Search for the cell housing the specified text and yield its (x, y) center coordinate. 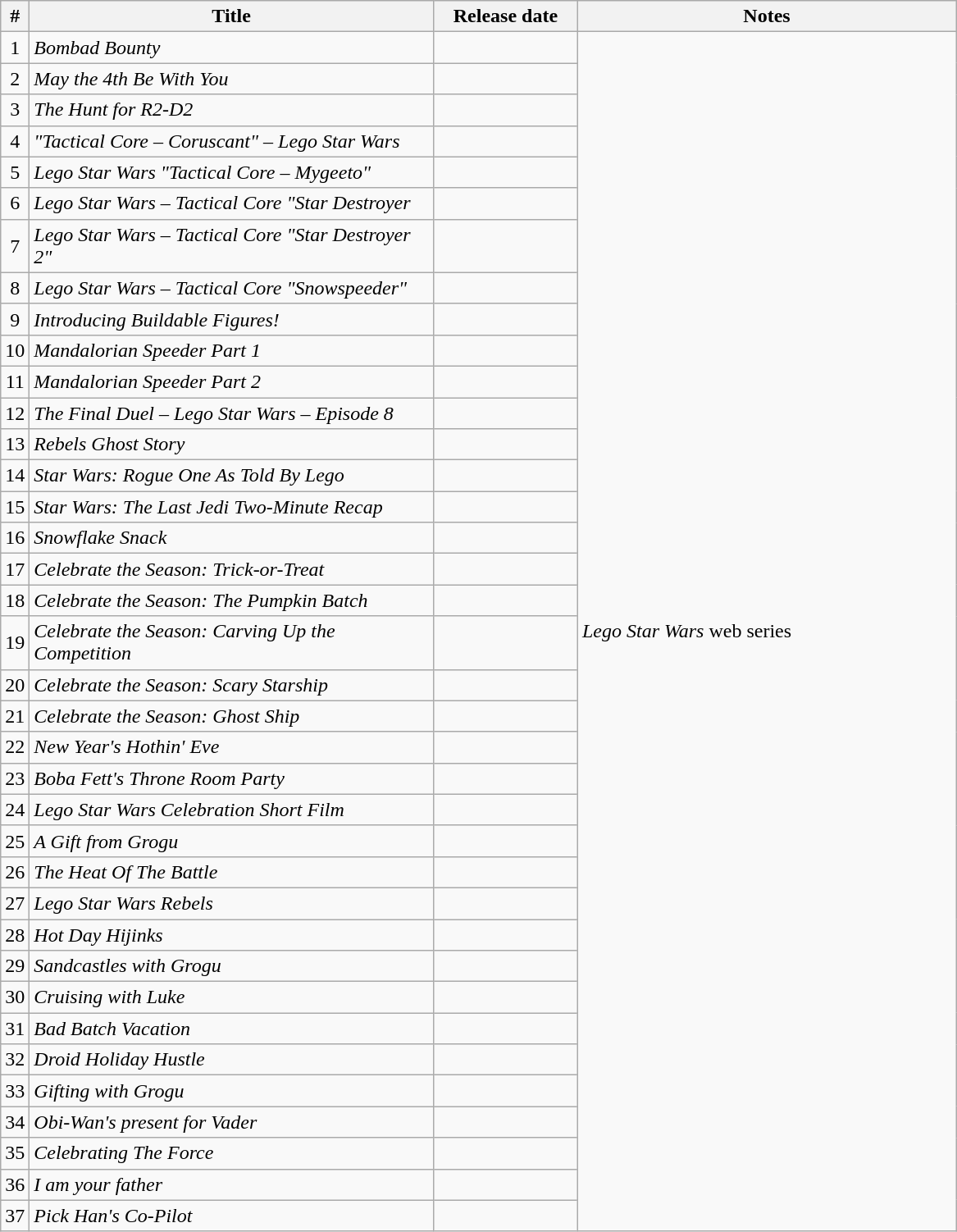
Hot Day Hijinks (231, 934)
5 (15, 172)
35 (15, 1153)
# (15, 16)
6 (15, 203)
28 (15, 934)
Celebrate the Season: The Pumpkin Batch (231, 600)
9 (15, 319)
Notes (766, 16)
Bad Batch Vacation (231, 1029)
Mandalorian Speeder Part 1 (231, 350)
23 (15, 778)
26 (15, 872)
32 (15, 1060)
New Year's Hothin' Eve (231, 747)
4 (15, 141)
Mandalorian Speeder Part 2 (231, 381)
Pick Han's Co-Pilot (231, 1216)
8 (15, 288)
Celebrating The Force (231, 1153)
20 (15, 685)
25 (15, 841)
Sandcastles with Grogu (231, 966)
Lego Star Wars – Tactical Core "Snowspeeder" (231, 288)
12 (15, 413)
Lego Star Wars web series (766, 632)
14 (15, 476)
Lego Star Wars Celebration Short Film (231, 810)
15 (15, 507)
37 (15, 1216)
Celebrate the Season: Ghost Ship (231, 716)
I am your father (231, 1184)
17 (15, 569)
Title (231, 16)
May the 4th Be With You (231, 79)
Celebrate the Season: Trick-or-Treat (231, 569)
Cruising with Luke (231, 997)
Snowflake Snack (231, 538)
Release date (505, 16)
21 (15, 716)
16 (15, 538)
30 (15, 997)
Introducing Buildable Figures! (231, 319)
22 (15, 747)
Boba Fett's Throne Room Party (231, 778)
A Gift from Grogu (231, 841)
2 (15, 79)
19 (15, 643)
31 (15, 1029)
11 (15, 381)
The Final Duel – Lego Star Wars – Episode 8 (231, 413)
Lego Star Wars "Tactical Core – Mygeeto" (231, 172)
The Heat Of The Battle (231, 872)
Bombad Bounty (231, 48)
Gifting with Grogu (231, 1091)
Star Wars: The Last Jedi Two-Minute Recap (231, 507)
1 (15, 48)
34 (15, 1122)
Lego Star Wars – Tactical Core "Star Destroyer (231, 203)
24 (15, 810)
Celebrate the Season: Scary Starship (231, 685)
33 (15, 1091)
18 (15, 600)
36 (15, 1184)
10 (15, 350)
Obi-Wan's present for Vader (231, 1122)
Star Wars: Rogue One As Told By Lego (231, 476)
Droid Holiday Hustle (231, 1060)
29 (15, 966)
13 (15, 445)
Lego Star Wars – Tactical Core "Star Destroyer 2" (231, 246)
27 (15, 903)
3 (15, 110)
The Hunt for R2-D2 (231, 110)
"Tactical Core – Coruscant" – Lego Star Wars (231, 141)
7 (15, 246)
Rebels Ghost Story (231, 445)
Celebrate the Season: Carving Up the Competition (231, 643)
Lego Star Wars Rebels (231, 903)
